From the cell containing the given text, extract its center point as [x, y] coordinate. 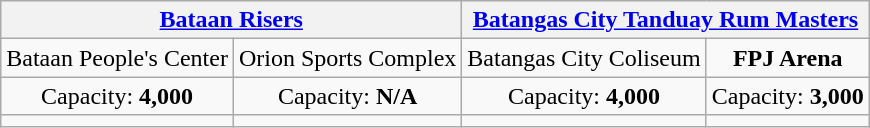
FPJ Arena [788, 58]
Capacity: 3,000 [788, 96]
Bataan People's Center [118, 58]
Batangas City Coliseum [584, 58]
Batangas City Tanduay Rum Masters [666, 20]
Capacity: N/A [347, 96]
Orion Sports Complex [347, 58]
Bataan Risers [232, 20]
